Determine the [x, y] coordinate at the center of the cell enclosing the given text.  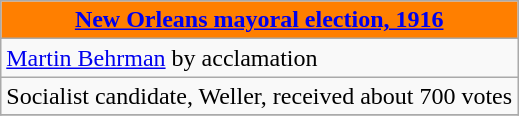
Socialist candidate, Weller, received about 700 votes [260, 96]
New Orleans mayoral election, 1916 [260, 20]
Martin Behrman by acclamation [260, 58]
